Find where the given text appears and provide that cell's center as [x, y] coordinate. 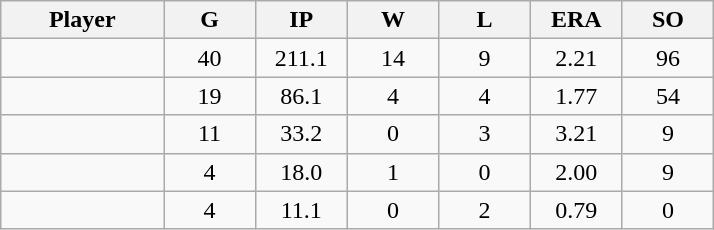
ERA [576, 20]
11 [210, 134]
Player [82, 20]
86.1 [301, 96]
14 [393, 58]
L [485, 20]
3.21 [576, 134]
211.1 [301, 58]
33.2 [301, 134]
2.21 [576, 58]
W [393, 20]
2.00 [576, 172]
54 [668, 96]
18.0 [301, 172]
11.1 [301, 210]
96 [668, 58]
2 [485, 210]
1.77 [576, 96]
3 [485, 134]
40 [210, 58]
SO [668, 20]
0.79 [576, 210]
1 [393, 172]
19 [210, 96]
G [210, 20]
IP [301, 20]
